Pinpoint the cell where the given text exists, returning its [X, Y] midpoint coordinate. 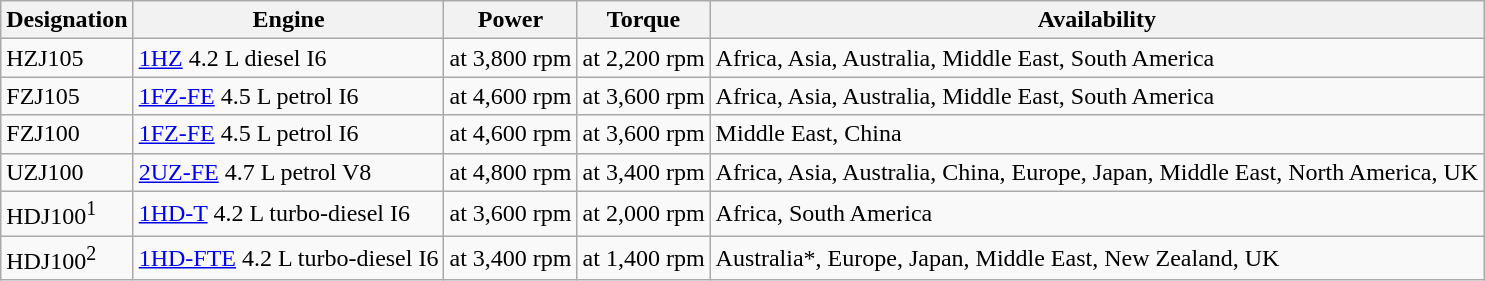
1HZ 4.2 L diesel I6 [288, 58]
at 3,800 rpm [510, 58]
Africa, Asia, Australia, China, Europe, Japan, Middle East, North America, UK [1097, 172]
at 2,000 rpm [644, 214]
HDJ1002 [67, 258]
HZJ105 [67, 58]
Engine [288, 20]
1HD-FTE 4.2 L turbo-diesel I6 [288, 258]
FZJ100 [67, 134]
UZJ100 [67, 172]
Torque [644, 20]
Power [510, 20]
at 4,800 rpm [510, 172]
Designation [67, 20]
Availability [1097, 20]
at 1,400 rpm [644, 258]
1HD-T 4.2 L turbo-diesel I6 [288, 214]
Australia*, Europe, Japan, Middle East, New Zealand, UK [1097, 258]
at 2,200 rpm [644, 58]
Africa, South America [1097, 214]
FZJ105 [67, 96]
2UZ-FE 4.7 L petrol V8 [288, 172]
HDJ1001 [67, 214]
Middle East, China [1097, 134]
